Locate the cell with the specified text and output its [X, Y] center coordinate. 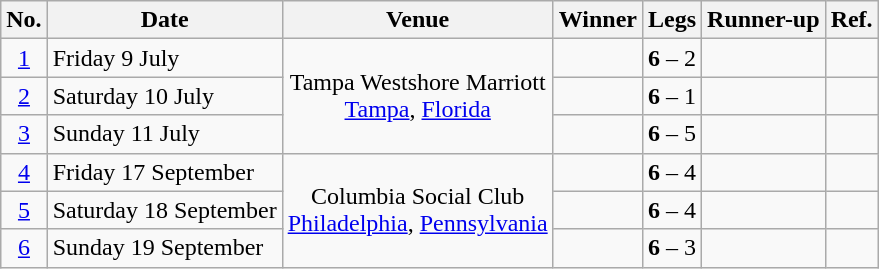
1 [24, 58]
6 – 2 [672, 58]
Venue [418, 20]
Runner-up [764, 20]
Friday 17 September [164, 172]
Sunday 19 September [164, 248]
Saturday 10 July [164, 96]
4 [24, 172]
Winner [598, 20]
3 [24, 134]
Friday 9 July [164, 58]
2 [24, 96]
5 [24, 210]
Date [164, 20]
Columbia Social Club Philadelphia, Pennsylvania [418, 210]
No. [24, 20]
6 – 3 [672, 248]
6 [24, 248]
6 – 5 [672, 134]
Sunday 11 July [164, 134]
Tampa Westshore Marriott Tampa, Florida [418, 96]
Ref. [852, 20]
6 – 1 [672, 96]
Saturday 18 September [164, 210]
Legs [672, 20]
